Capture the cell that displays the provided text and extract its (x, y) central coordinate. 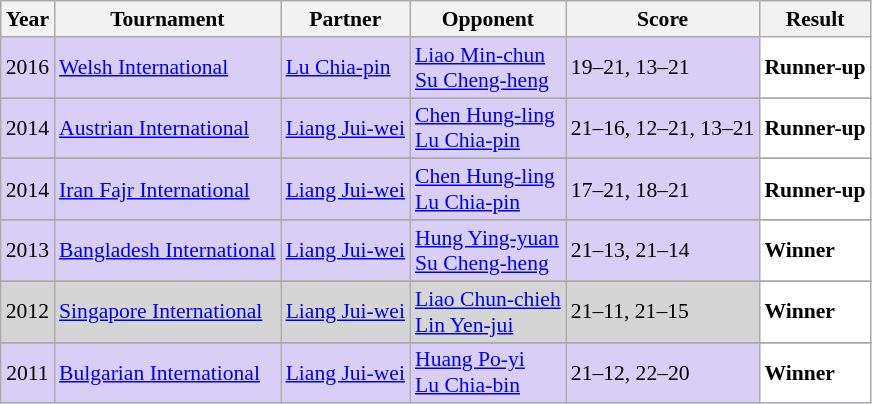
Score (663, 19)
Huang Po-yi Lu Chia-bin (488, 372)
21–11, 21–15 (663, 312)
Lu Chia-pin (346, 68)
21–12, 22–20 (663, 372)
2016 (28, 68)
Bulgarian International (168, 372)
2013 (28, 250)
Bangladesh International (168, 250)
Year (28, 19)
21–16, 12–21, 13–21 (663, 128)
Liao Min-chun Su Cheng-heng (488, 68)
Austrian International (168, 128)
Hung Ying-yuan Su Cheng-heng (488, 250)
Welsh International (168, 68)
Iran Fajr International (168, 190)
Partner (346, 19)
Tournament (168, 19)
Result (814, 19)
Opponent (488, 19)
Singapore International (168, 312)
17–21, 18–21 (663, 190)
2012 (28, 312)
21–13, 21–14 (663, 250)
19–21, 13–21 (663, 68)
Liao Chun-chieh Lin Yen-jui (488, 312)
2011 (28, 372)
